For the text-containing cell, return its midpoint in [x, y] coordinate format. 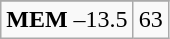
63 [150, 20]
MEM –13.5 [67, 20]
